Find where the given text appears and provide that cell's center as (X, Y) coordinate. 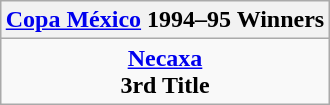
Necaxa3rd Title (165, 72)
Copa México 1994–95 Winners (165, 20)
